From the cell containing the given text, extract its center point as (X, Y) coordinate. 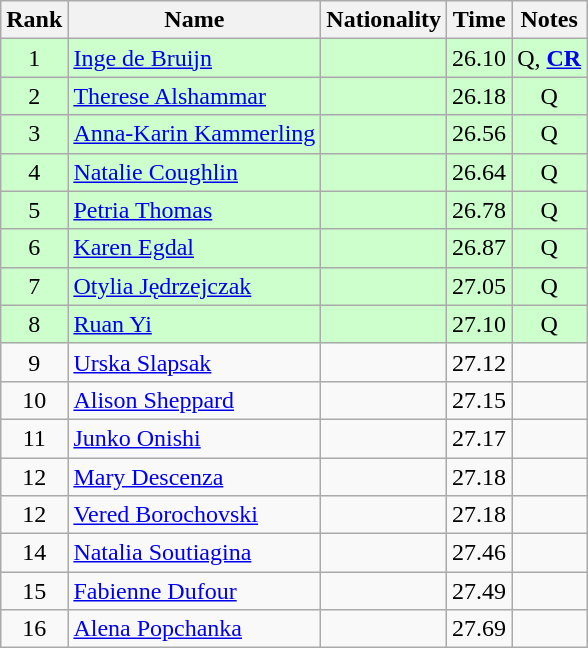
Otylia Jędrzejczak (194, 286)
2 (34, 96)
Alena Popchanka (194, 629)
11 (34, 438)
5 (34, 210)
Anna-Karin Kammerling (194, 134)
26.64 (480, 172)
Urska Slapsak (194, 362)
26.18 (480, 96)
10 (34, 400)
Ruan Yi (194, 324)
Q, CR (550, 58)
Junko Onishi (194, 438)
Nationality (384, 20)
4 (34, 172)
Natalia Soutiagina (194, 553)
27.12 (480, 362)
26.10 (480, 58)
8 (34, 324)
27.49 (480, 591)
1 (34, 58)
Natalie Coughlin (194, 172)
15 (34, 591)
Notes (550, 20)
Alison Sheppard (194, 400)
27.69 (480, 629)
Therese Alshammar (194, 96)
26.78 (480, 210)
27.46 (480, 553)
27.17 (480, 438)
7 (34, 286)
26.56 (480, 134)
3 (34, 134)
9 (34, 362)
Rank (34, 20)
Fabienne Dufour (194, 591)
Petria Thomas (194, 210)
6 (34, 248)
Vered Borochovski (194, 515)
26.87 (480, 248)
27.05 (480, 286)
Name (194, 20)
Inge de Bruijn (194, 58)
Karen Egdal (194, 248)
Mary Descenza (194, 477)
14 (34, 553)
16 (34, 629)
27.10 (480, 324)
27.15 (480, 400)
Time (480, 20)
